Scan for the cell matching the given text and deliver its [X, Y] coordinate at center. 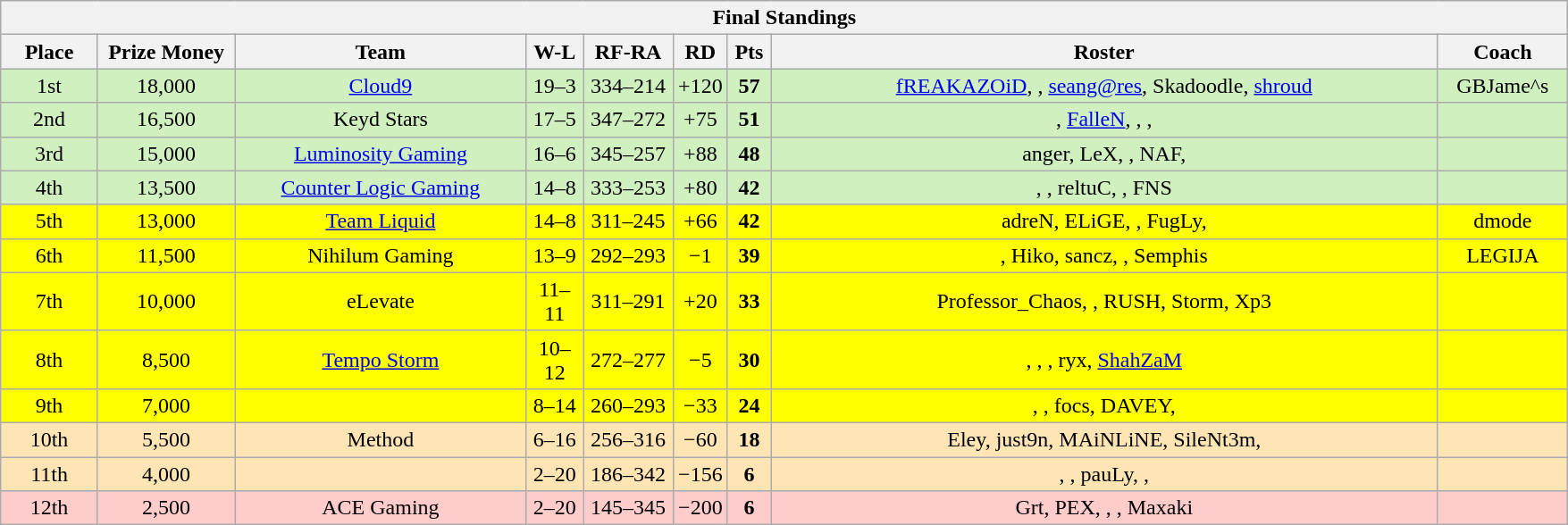
292–293 [627, 255]
fREAKAZOiD, , seang@res, Skadoodle, shroud [1104, 86]
345–257 [627, 154]
2,500 [166, 508]
11th [50, 474]
−156 [700, 474]
347–272 [627, 120]
11,500 [166, 255]
7,000 [166, 405]
Eley, just9n, MAiNLiNE, SileNt3m, [1104, 439]
13–9 [555, 255]
adreN, ELiGE, , FugLy, [1104, 221]
+20 [700, 302]
256–316 [627, 439]
18,000 [166, 86]
Roster [1104, 52]
5,500 [166, 439]
dmode [1503, 221]
eLevate [381, 302]
13,000 [166, 221]
, , , ryx, ShahZaM [1104, 359]
16–6 [555, 154]
Professor_Chaos, , RUSH, Storm, Xp3 [1104, 302]
39 [749, 255]
GBJame^s [1503, 86]
9th [50, 405]
+80 [700, 187]
−5 [700, 359]
19–3 [555, 86]
6th [50, 255]
Team [381, 52]
18 [749, 439]
260–293 [627, 405]
Place [50, 52]
, , pauLy, , [1104, 474]
Method [381, 439]
Nihilum Gaming [381, 255]
33 [749, 302]
3rd [50, 154]
272–277 [627, 359]
+75 [700, 120]
48 [749, 154]
17–5 [555, 120]
, FalleN, , , [1104, 120]
Pts [749, 52]
30 [749, 359]
Tempo Storm [381, 359]
, , reltuC, , FNS [1104, 187]
13,500 [166, 187]
−200 [700, 508]
311–245 [627, 221]
4,000 [166, 474]
−1 [700, 255]
16,500 [166, 120]
7th [50, 302]
4th [50, 187]
10th [50, 439]
RD [700, 52]
anger, LeX, , NAF, [1104, 154]
5th [50, 221]
10–12 [555, 359]
Keyd Stars [381, 120]
10,000 [166, 302]
8–14 [555, 405]
LEGIJA [1503, 255]
W-L [555, 52]
+66 [700, 221]
ACE Gaming [381, 508]
Cloud9 [381, 86]
2nd [50, 120]
Coach [1503, 52]
, , focs, DAVEY, [1104, 405]
Team Liquid [381, 221]
6–16 [555, 439]
Counter Logic Gaming [381, 187]
+88 [700, 154]
311–291 [627, 302]
145–345 [627, 508]
15,000 [166, 154]
1st [50, 86]
Final Standings [784, 18]
Grt, PEX, , , Maxaki [1104, 508]
Prize Money [166, 52]
+120 [700, 86]
24 [749, 405]
334–214 [627, 86]
11–11 [555, 302]
333–253 [627, 187]
8th [50, 359]
12th [50, 508]
8,500 [166, 359]
51 [749, 120]
Luminosity Gaming [381, 154]
RF-RA [627, 52]
, Hiko, sancz, , Semphis [1104, 255]
57 [749, 86]
−60 [700, 439]
−33 [700, 405]
186–342 [627, 474]
